Output the (X, Y) coordinate of the center of the cell containing the given text.  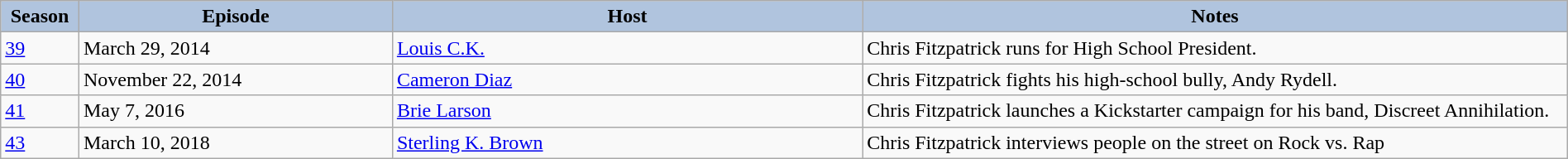
Chris Fitzpatrick launches a Kickstarter campaign for his band, Discreet Annihilation. (1216, 111)
Notes (1216, 17)
Host (627, 17)
March 29, 2014 (235, 48)
March 10, 2018 (235, 142)
39 (40, 48)
Louis C.K. (627, 48)
Chris Fitzpatrick interviews people on the street on Rock vs. Rap (1216, 142)
43 (40, 142)
40 (40, 79)
Season (40, 17)
Cameron Diaz (627, 79)
Sterling K. Brown (627, 142)
Chris Fitzpatrick fights his high-school bully, Andy Rydell. (1216, 79)
41 (40, 111)
May 7, 2016 (235, 111)
Brie Larson (627, 111)
Chris Fitzpatrick runs for High School President. (1216, 48)
November 22, 2014 (235, 79)
Episode (235, 17)
